Determine the [X, Y] coordinate at the center of the cell enclosing the given text.  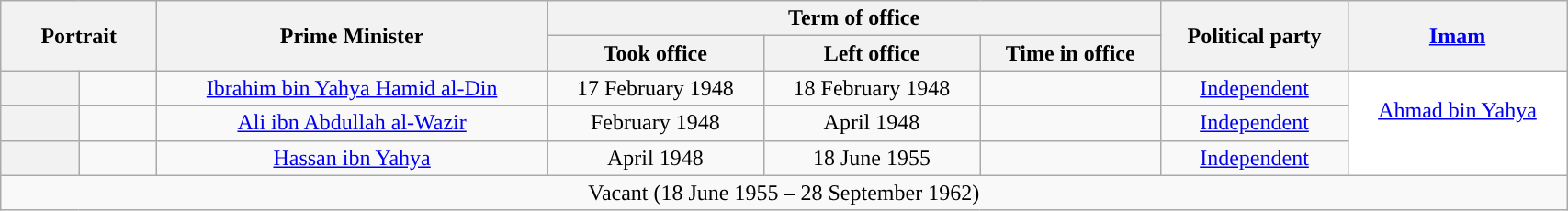
February 1948 [656, 123]
17 February 1948 [656, 88]
Imam [1457, 36]
18 February 1948 [872, 88]
Vacant (18 June 1955 – 28 September 1962) [784, 193]
Took office [656, 53]
18 June 1955 [872, 158]
Ibrahim bin Yahya Hamid al-Din [353, 88]
Prime Minister [353, 36]
Term of office [854, 18]
Portrait [79, 36]
Hassan ibn Yahya [353, 158]
Time in office [1071, 53]
Ali ibn Abdullah al-Wazir [353, 123]
Ahmad bin Yahya [1457, 123]
Left office [872, 53]
Political party [1255, 36]
